Return the [x, y] coordinate for the center point of the cell that contains the specified text.  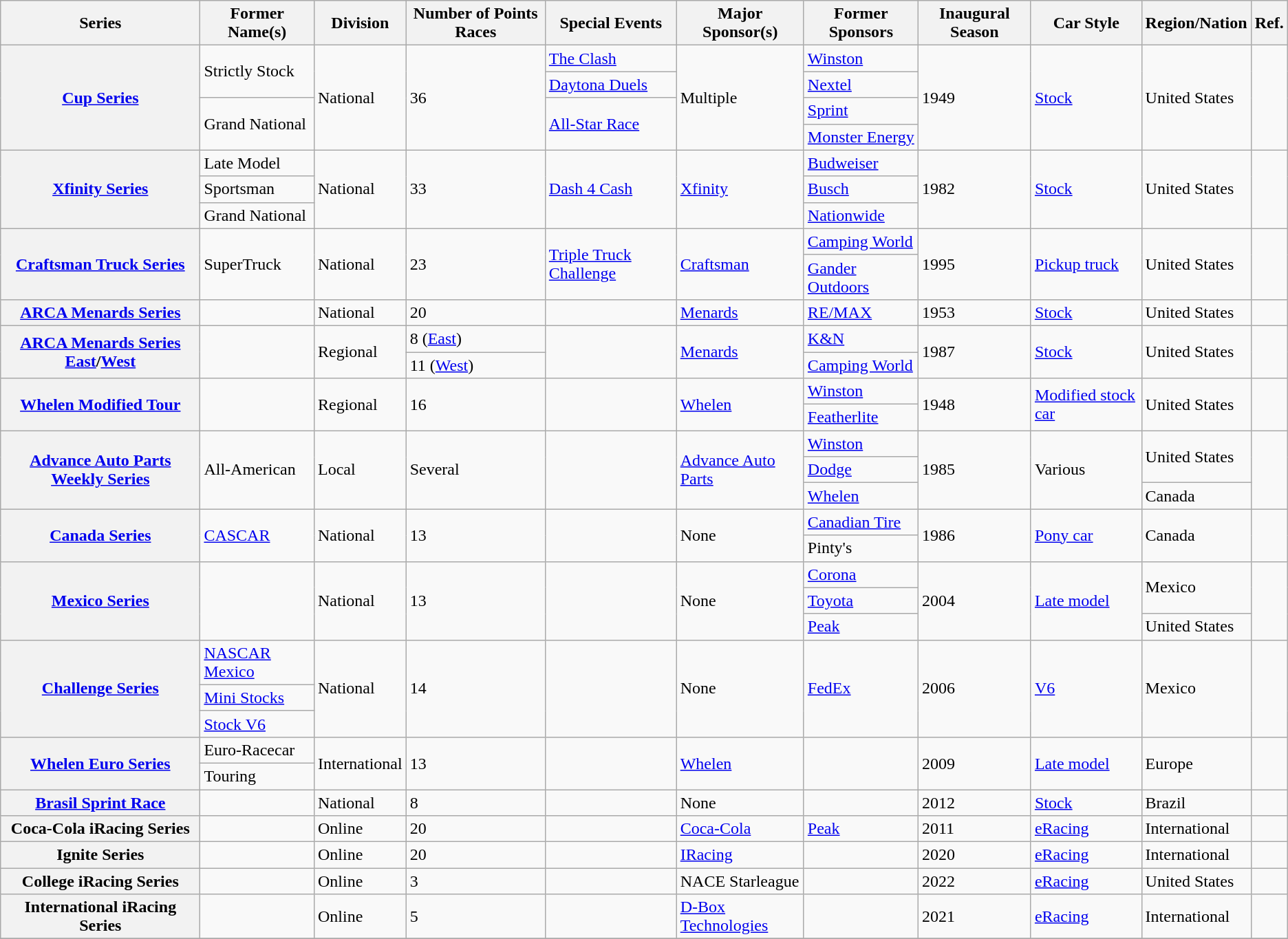
11 (West) [475, 365]
Inaugural Season [974, 23]
Whelen Euro Series [100, 763]
Dash 4 Cash [611, 189]
Advance Auto Parts [740, 470]
Ignite Series [100, 855]
Late Model [257, 163]
2004 [974, 601]
Monster Energy [861, 137]
Local [360, 470]
Whelen Modified Tour [100, 404]
2021 [974, 916]
Daytona Duels [611, 85]
V6 [1086, 688]
1953 [974, 312]
Region/Nation [1196, 23]
2009 [974, 763]
K&N [861, 338]
2012 [974, 803]
1985 [974, 470]
SuperTruck [257, 264]
Craftsman [740, 264]
ARCA Menards Series East/West [100, 352]
Former Name(s) [257, 23]
3 [475, 881]
Various [1086, 470]
Xfinity Series [100, 189]
IRacing [740, 855]
1948 [974, 404]
Brasil Sprint Race [100, 803]
8 [475, 803]
Pinty's [861, 548]
1986 [974, 535]
23 [475, 264]
2022 [974, 881]
8 (East) [475, 338]
Corona [861, 574]
Ref. [1269, 23]
Pony car [1086, 535]
Several [475, 470]
Multiple [740, 98]
Canada Series [100, 535]
Former Sponsors [861, 23]
Cup Series [100, 98]
Mexico Series [100, 601]
1949 [974, 98]
Special Events [611, 23]
The Clash [611, 58]
Number of Points Races [475, 23]
14 [475, 688]
Featherlite [861, 418]
Xfinity [740, 189]
Dodge [861, 470]
Stock V6 [257, 724]
College iRacing Series [100, 881]
FedEx [861, 688]
Strictly Stock [257, 72]
Car Style [1086, 23]
NACE Starleague [740, 881]
RE/MAX [861, 312]
5 [475, 916]
Major Sponsor(s) [740, 23]
33 [475, 189]
Craftsman Truck Series [100, 264]
Advance Auto Parts Weekly Series [100, 470]
2006 [974, 688]
Nextel [861, 85]
36 [475, 98]
Budweiser [861, 163]
CASCAR [257, 535]
2011 [974, 829]
Challenge Series [100, 688]
1987 [974, 352]
Euro-Racecar [257, 750]
Brazil [1196, 803]
Coca-Cola iRacing Series [100, 829]
Coca-Cola [740, 829]
2020 [974, 855]
Pickup truck [1086, 264]
Gander Outdoors [861, 277]
International iRacing Series [100, 916]
16 [475, 404]
Canadian Tire [861, 522]
Mini Stocks [257, 698]
NASCAR Mexico [257, 662]
1982 [974, 189]
Sprint [861, 111]
Modified stock car [1086, 404]
Series [100, 23]
All-Star Race [611, 124]
Sportsman [257, 189]
Division [360, 23]
Busch [861, 189]
Nationwide [861, 215]
D-Box Technologies [740, 916]
Touring [257, 776]
Toyota [861, 601]
1995 [974, 264]
All-American [257, 470]
ARCA Menards Series [100, 312]
Triple Truck Challenge [611, 264]
Europe [1196, 763]
